Capture the cell that displays the provided text and extract its (X, Y) central coordinate. 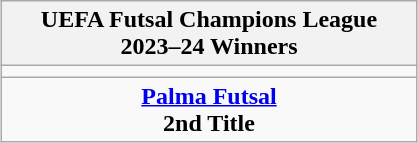
UEFA Futsal Champions League 2023–24 Winners (209, 34)
Palma Futsal 2nd Title (209, 110)
